For the text-containing cell, return its midpoint in (x, y) coordinate format. 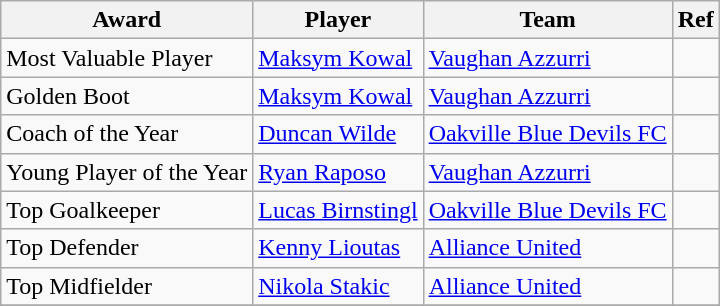
Lucas Birnstingl (338, 210)
Award (127, 20)
Player (338, 20)
Nikola Stakic (338, 286)
Coach of the Year (127, 134)
Most Valuable Player (127, 58)
Young Player of the Year (127, 172)
Kenny Lioutas (338, 248)
Team (548, 20)
Top Midfielder (127, 286)
Top Defender (127, 248)
Golden Boot (127, 96)
Ref (696, 20)
Duncan Wilde (338, 134)
Ryan Raposo (338, 172)
Top Goalkeeper (127, 210)
